Determine the [X, Y] coordinate at the center of the cell enclosing the given text.  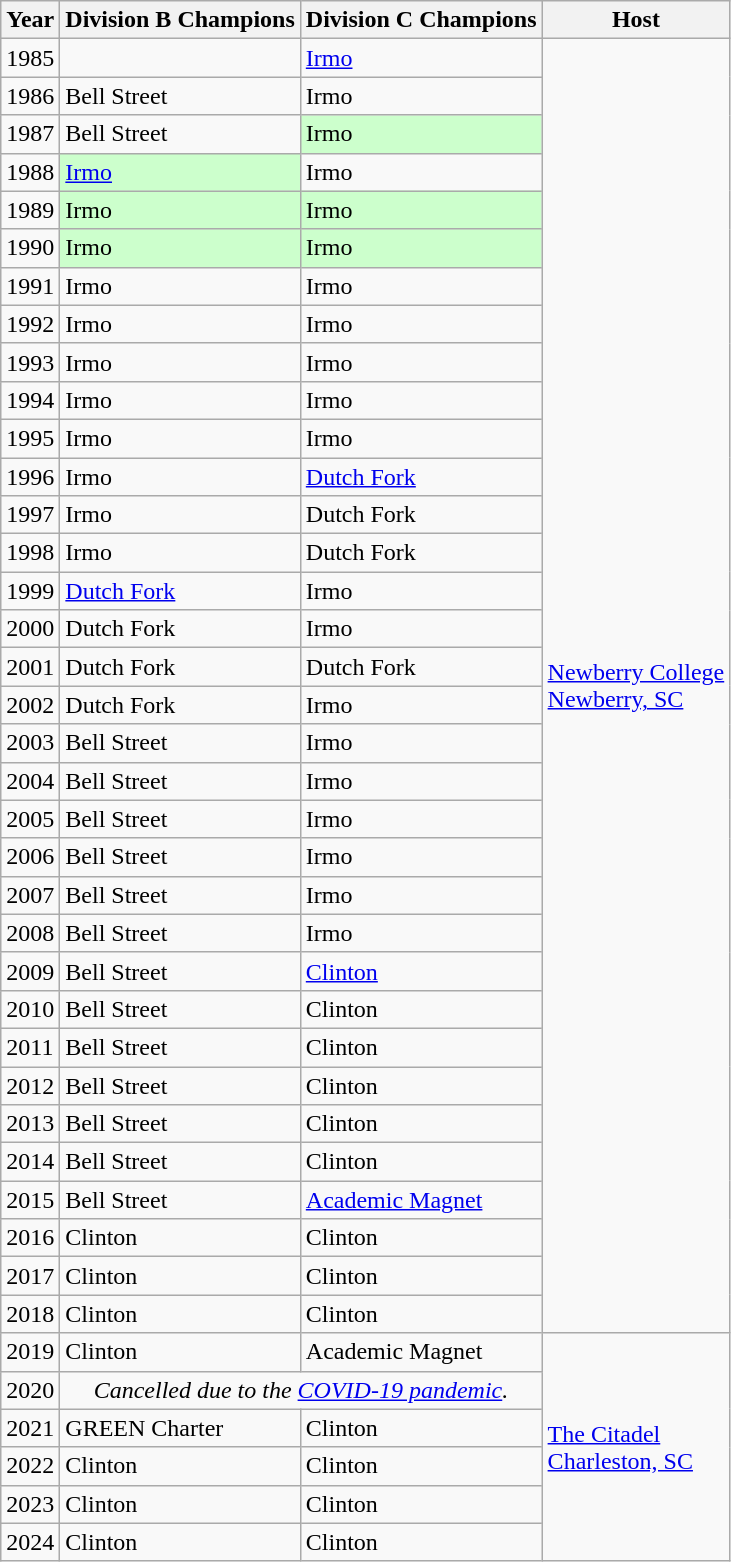
1986 [30, 96]
2003 [30, 743]
Host [636, 20]
Year [30, 20]
Division C Champions [421, 20]
2011 [30, 1047]
1988 [30, 172]
2009 [30, 971]
GREEN Charter [180, 1428]
2021 [30, 1428]
2012 [30, 1085]
2015 [30, 1200]
1985 [30, 58]
2023 [30, 1504]
1990 [30, 248]
The CitadelCharleston, SC [636, 1447]
2002 [30, 705]
2022 [30, 1466]
2005 [30, 819]
2006 [30, 857]
2008 [30, 933]
Newberry CollegeNewberry, SC [636, 686]
2020 [30, 1390]
1995 [30, 438]
2000 [30, 629]
2017 [30, 1276]
2018 [30, 1314]
2014 [30, 1162]
2007 [30, 895]
1989 [30, 210]
1992 [30, 324]
1991 [30, 286]
2019 [30, 1352]
1987 [30, 134]
1998 [30, 553]
2004 [30, 781]
1999 [30, 591]
Division B Champions [180, 20]
2024 [30, 1542]
Cancelled due to the COVID-19 pandemic. [301, 1390]
1993 [30, 362]
1994 [30, 400]
2013 [30, 1124]
2016 [30, 1238]
1997 [30, 515]
1996 [30, 477]
2010 [30, 1009]
2001 [30, 667]
